Locate the cell with the specified text and output its (x, y) center coordinate. 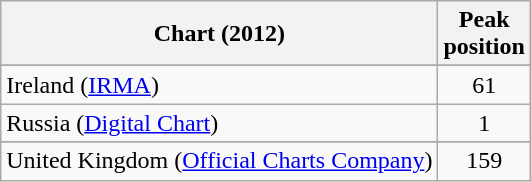
United Kingdom (Official Charts Company) (220, 161)
Ireland (IRMA) (220, 85)
1 (484, 123)
Peakposition (484, 34)
159 (484, 161)
Chart (2012) (220, 34)
61 (484, 85)
Russia (Digital Chart) (220, 123)
